Provide the [x, y] coordinate of the cell's center where the given text is located.  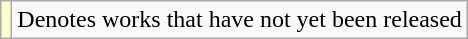
Denotes works that have not yet been released [240, 20]
